Extract the (X, Y) coordinate from the center of the cell holding the provided text.  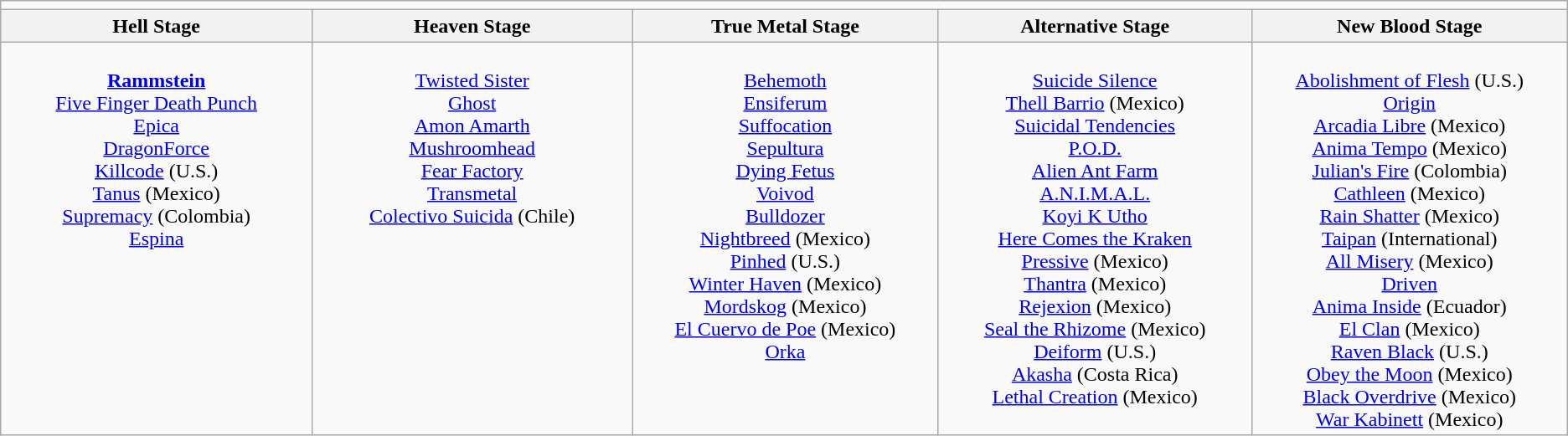
Alternative Stage (1095, 26)
Hell Stage (157, 26)
Twisted Sister Ghost Amon Amarth Mushroomhead Fear Factory Transmetal Colectivo Suicida (Chile) (472, 239)
True Metal Stage (786, 26)
New Blood Stage (1409, 26)
Rammstein Five Finger Death Punch Epica DragonForce Killcode (U.S.) Tanus (Mexico) Supremacy (Colombia) Espina (157, 239)
Heaven Stage (472, 26)
